Return the (X, Y) coordinate for the center point of the cell that contains the specified text.  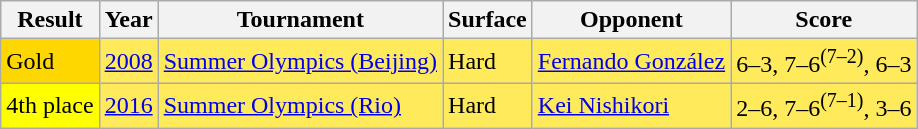
Result (50, 20)
2016 (128, 106)
Gold (50, 62)
Fernando González (631, 62)
Tournament (300, 20)
Year (128, 20)
Summer Olympics (Rio) (300, 106)
Kei Nishikori (631, 106)
Surface (488, 20)
2008 (128, 62)
Summer Olympics (Beijing) (300, 62)
Score (824, 20)
6–3, 7–6(7–2), 6–3 (824, 62)
Opponent (631, 20)
2–6, 7–6(7–1), 3–6 (824, 106)
4th place (50, 106)
